Detect which cell encompasses the target text, then output its [X, Y] center coordinate. 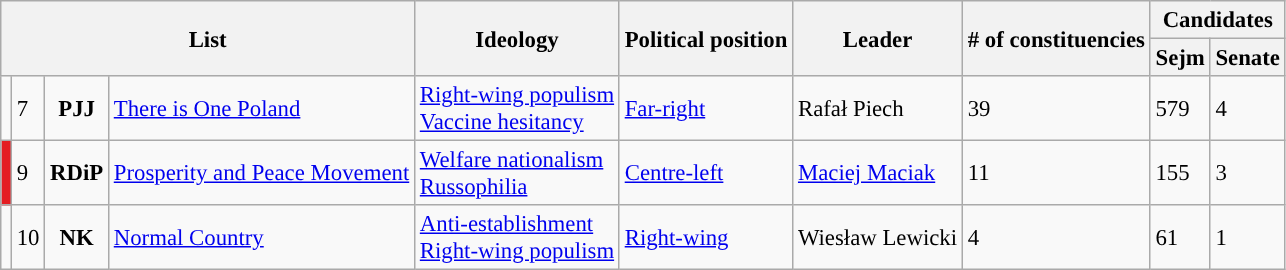
# of constituencies [1056, 38]
Political position [706, 38]
9 [28, 174]
PJJ [77, 108]
Right-wing populismVaccine hesitancy [518, 108]
RDiP [77, 174]
579 [1180, 108]
Anti-establishmentRight-wing populism [518, 238]
Prosperity and Peace Movement [261, 174]
Leader [878, 38]
Wiesław Lewicki [878, 238]
Right-wing [706, 238]
Ideology [518, 38]
There is One Poland [261, 108]
155 [1180, 174]
NK [77, 238]
Candidates [1218, 20]
7 [28, 108]
Welfare nationalismRussophilia [518, 174]
Senate [1248, 58]
Rafał Piech [878, 108]
List [208, 38]
Sejm [1180, 58]
Centre-left [706, 174]
1 [1248, 238]
Normal Country [261, 238]
Far-right [706, 108]
11 [1056, 174]
61 [1180, 238]
39 [1056, 108]
3 [1248, 174]
10 [28, 238]
Maciej Maciak [878, 174]
